Pinpoint the cell where the given text exists, returning its [X, Y] midpoint coordinate. 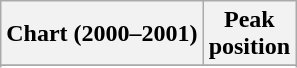
Chart (2000–2001) [102, 34]
Peakposition [249, 34]
